Search for the cell housing the specified text and yield its (X, Y) center coordinate. 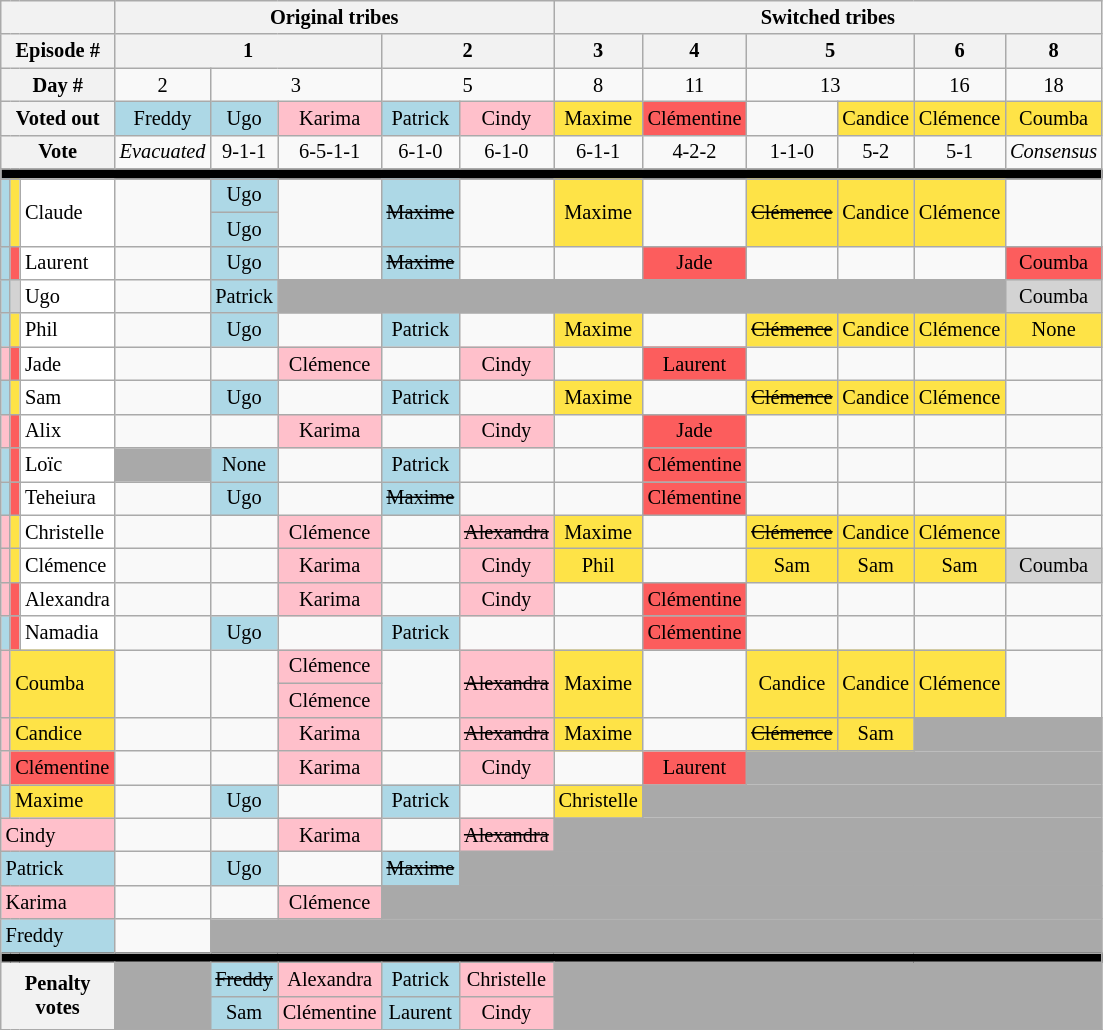
Teheiura (68, 498)
Penaltyvotes (58, 996)
Day # (58, 85)
13 (830, 85)
6-1-1 (598, 152)
9-1-1 (244, 152)
Claude (68, 212)
Consensus (1054, 152)
4 (695, 51)
Alix (68, 431)
11 (695, 85)
Vote (58, 152)
Voted out (58, 118)
Namadia (68, 633)
1-1-0 (792, 152)
Original tribes (334, 17)
Switched tribes (828, 17)
Loïc (68, 465)
16 (960, 85)
1 (248, 51)
5-2 (875, 152)
6 (960, 51)
4-2-2 (695, 152)
6-5-1-1 (330, 152)
5-1 (960, 152)
18 (1054, 85)
Episode # (58, 51)
Evacuated (163, 152)
